Detect which cell encompasses the target text, then output its (x, y) center coordinate. 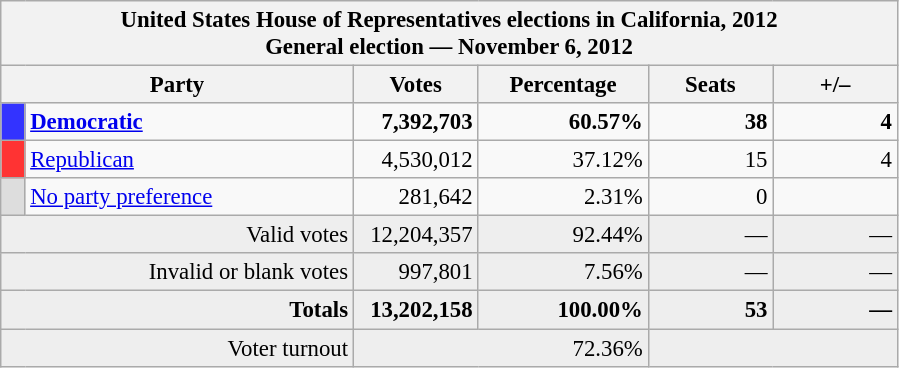
Percentage (563, 85)
997,801 (416, 273)
92.44% (563, 235)
United States House of Representatives elections in California, 2012General election — November 6, 2012 (450, 34)
72.36% (500, 348)
No party preference (189, 197)
Democratic (189, 122)
15 (710, 160)
Party (178, 85)
2.31% (563, 197)
38 (710, 122)
Voter turnout (178, 348)
7,392,703 (416, 122)
+/– (836, 85)
Votes (416, 85)
13,202,158 (416, 310)
Valid votes (178, 235)
Totals (178, 310)
60.57% (563, 122)
Republican (189, 160)
100.00% (563, 310)
53 (710, 310)
12,204,357 (416, 235)
281,642 (416, 197)
37.12% (563, 160)
4,530,012 (416, 160)
0 (710, 197)
Invalid or blank votes (178, 273)
7.56% (563, 273)
Seats (710, 85)
